Return the [x, y] coordinate for the center point of the cell that contains the specified text.  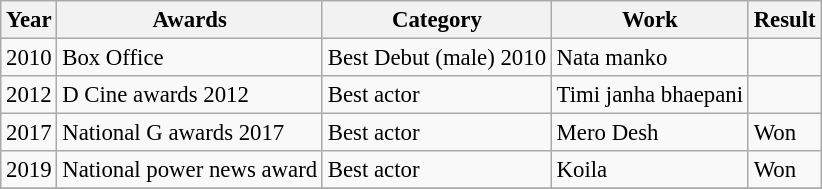
National power news award [190, 170]
National G awards 2017 [190, 133]
Result [784, 20]
2017 [29, 133]
Nata manko [650, 58]
Awards [190, 20]
Year [29, 20]
Koila [650, 170]
2012 [29, 95]
2010 [29, 58]
Category [436, 20]
D Cine awards 2012 [190, 95]
Mero Desh [650, 133]
Best Debut (male) 2010 [436, 58]
Timi janha bhaepani [650, 95]
Box Office [190, 58]
Work [650, 20]
2019 [29, 170]
